Locate the cell with the specified text and output its [X, Y] center coordinate. 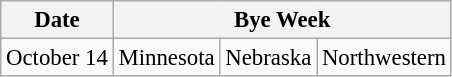
Northwestern [384, 58]
Minnesota [166, 58]
October 14 [57, 58]
Nebraska [268, 58]
Bye Week [282, 20]
Date [57, 20]
